Find where the given text appears and provide that cell's center as [X, Y] coordinate. 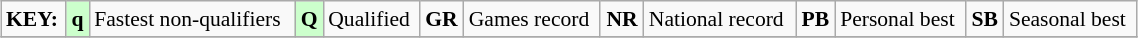
SB [985, 19]
Fastest non-qualifiers [192, 19]
National record [720, 19]
GR [442, 19]
Qualified [371, 19]
q [78, 19]
Personal best [900, 19]
NR [622, 19]
Seasonal best [1070, 19]
Q [309, 19]
PB [816, 19]
KEY: [34, 19]
Games record [532, 19]
